Determine the (X, Y) coordinate at the center of the cell enclosing the given text.  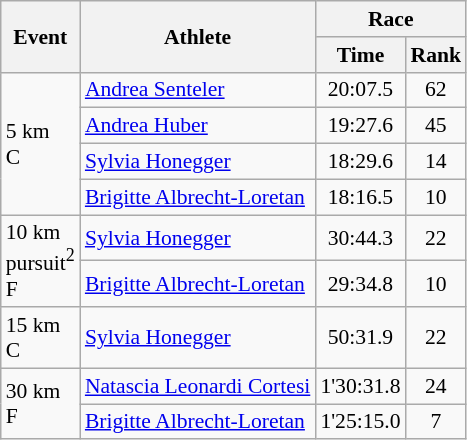
20:07.5 (360, 90)
50:31.9 (360, 338)
1'30:31.8 (360, 386)
10 km pursuit2 F (40, 261)
24 (436, 386)
18:29.6 (360, 162)
19:27.6 (360, 126)
18:16.5 (360, 197)
Race (390, 19)
Natascia Leonardi Cortesi (198, 386)
1'25:15.0 (360, 422)
29:34.8 (360, 284)
14 (436, 162)
30 km F (40, 404)
Event (40, 36)
62 (436, 90)
45 (436, 126)
30:44.3 (360, 238)
Andrea Huber (198, 126)
Rank (436, 55)
15 km C (40, 338)
7 (436, 422)
Time (360, 55)
Athlete (198, 36)
Andrea Senteler (198, 90)
5 km C (40, 143)
